Return the (x, y) coordinate for the center point of the cell that contains the specified text.  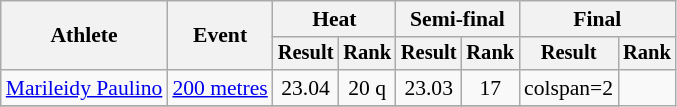
23.03 (429, 88)
Heat (334, 19)
colspan=2 (568, 88)
Final (598, 19)
200 metres (220, 88)
23.04 (306, 88)
Athlete (84, 36)
Event (220, 36)
20 q (367, 88)
Marileidy Paulino (84, 88)
17 (490, 88)
Semi-final (458, 19)
